Pinpoint the cell where the given text exists, returning its [X, Y] midpoint coordinate. 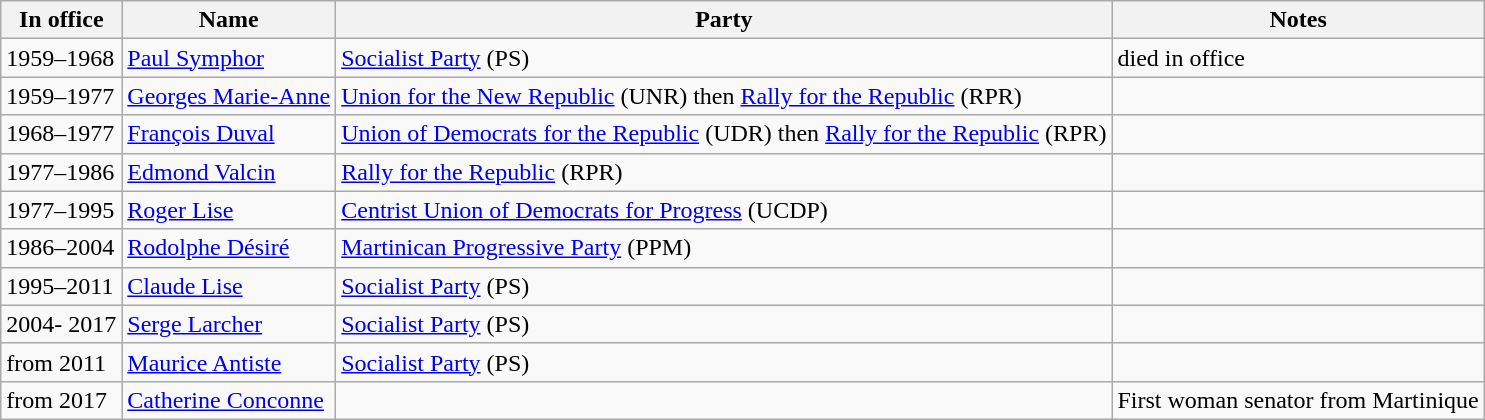
1968–1977 [62, 134]
Rally for the Republic (RPR) [724, 172]
from 2011 [62, 362]
Paul Symphor [229, 58]
1977–1995 [62, 210]
1977–1986 [62, 172]
In office [62, 20]
Union of Democrats for the Republic (UDR) then Rally for the Republic (RPR) [724, 134]
Notes [1298, 20]
1959–1977 [62, 96]
François Duval [229, 134]
Martinican Progressive Party (PPM) [724, 248]
Party [724, 20]
Edmond Valcin [229, 172]
Centrist Union of Democrats for Progress (UCDP) [724, 210]
2004- 2017 [62, 324]
First woman senator from Martinique [1298, 400]
Name [229, 20]
Roger Lise [229, 210]
died in office [1298, 58]
Rodolphe Désiré [229, 248]
Claude Lise [229, 286]
from 2017 [62, 400]
Maurice Antiste [229, 362]
Serge Larcher [229, 324]
Georges Marie-Anne [229, 96]
Catherine Conconne [229, 400]
1995–2011 [62, 286]
Union for the New Republic (UNR) then Rally for the Republic (RPR) [724, 96]
1959–1968 [62, 58]
1986–2004 [62, 248]
